Scan for the cell matching the given text and deliver its [X, Y] coordinate at center. 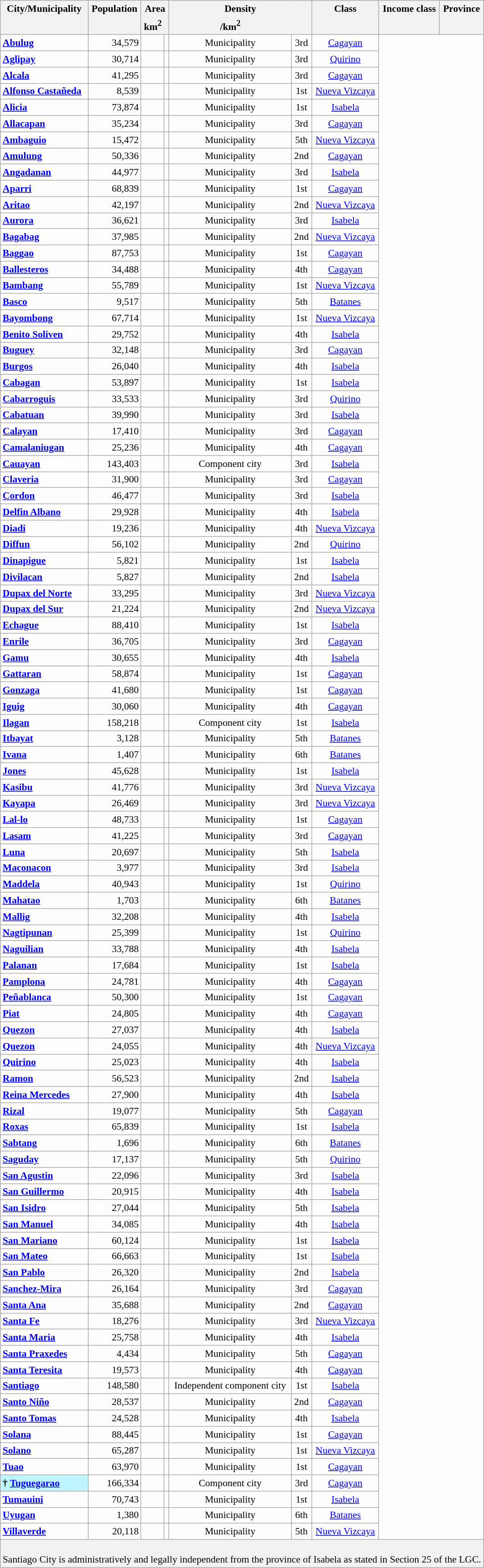
8,539 [115, 91]
Area [155, 8]
Gattaran [45, 674]
Alcala [45, 75]
San Pablo [45, 1273]
Buguey [45, 350]
18,276 [115, 1321]
35,234 [115, 124]
73,874 [115, 108]
87,753 [115, 253]
San Manuel [45, 1224]
Kayapa [45, 804]
34,579 [115, 43]
48,733 [115, 820]
143,403 [115, 464]
San Mariano [45, 1241]
41,225 [115, 836]
26,320 [115, 1273]
46,477 [115, 496]
24,781 [115, 982]
San Guillermo [45, 1192]
3,977 [115, 868]
Angadanan [45, 173]
36,705 [115, 642]
50,336 [115, 156]
166,334 [115, 1483]
Cordon [45, 496]
3,128 [115, 739]
24,528 [115, 1419]
Roxas [45, 1127]
15,472 [115, 140]
Density [240, 8]
Reina Mercedes [45, 1095]
Itbayat [45, 739]
1,407 [115, 755]
88,445 [115, 1434]
37,985 [115, 237]
Population [115, 8]
Aparri [45, 189]
60,124 [115, 1241]
39,990 [115, 415]
58,874 [115, 674]
24,805 [115, 1014]
San Agustin [45, 1176]
67,714 [115, 318]
Mahatao [45, 901]
56,102 [115, 545]
Echague [45, 625]
Maddela [45, 884]
City/Municipality [45, 8]
45,628 [115, 771]
Sanchez-Mira [45, 1289]
19,236 [115, 528]
Alfonso Castañeda [45, 91]
30,060 [115, 706]
30,714 [115, 59]
Santa Praxedes [45, 1354]
Claveria [45, 480]
88,410 [115, 625]
Divilacan [45, 577]
20,118 [115, 1532]
Aurora [45, 221]
Ballesteros [45, 269]
44,977 [115, 173]
/km2 [230, 25]
9,517 [115, 302]
25,399 [115, 933]
Amulung [45, 156]
Naguilian [45, 949]
Aglipay [45, 59]
Sabtang [45, 1143]
Camalaniugan [45, 447]
33,788 [115, 949]
Alicia [45, 108]
25,023 [115, 1062]
17,137 [115, 1160]
40,943 [115, 884]
Tuao [45, 1467]
21,224 [115, 609]
66,663 [115, 1256]
Santo Niño [45, 1402]
Iguig [45, 706]
70,743 [115, 1499]
25,758 [115, 1338]
Santiago [45, 1386]
Lasam [45, 836]
19,573 [115, 1370]
Mallig [45, 917]
Class [345, 8]
Abulug [45, 43]
Santiago City is administratively and legally independent from the province of Isabela as stated in Section 25 of the LGC. [242, 1553]
158,218 [115, 723]
56,523 [115, 1079]
148,580 [115, 1386]
29,928 [115, 512]
Ivana [45, 755]
Independent component city [230, 1386]
32,148 [115, 350]
Benito Soliven [45, 334]
26,040 [115, 367]
4,434 [115, 1354]
Gonzaga [45, 690]
35,688 [115, 1305]
41,295 [115, 75]
27,037 [115, 1030]
24,055 [115, 1046]
Uyugan [45, 1515]
Santa Teresita [45, 1370]
33,295 [115, 593]
Ilagan [45, 723]
Cauayan [45, 464]
Nagtipunan [45, 933]
53,897 [115, 383]
Solana [45, 1434]
Allacapan [45, 124]
Santa Maria [45, 1338]
28,537 [115, 1402]
20,915 [115, 1192]
5,827 [115, 577]
27,900 [115, 1095]
Province [461, 8]
Bayombong [45, 318]
50,300 [115, 997]
Delfin Albano [45, 512]
17,410 [115, 432]
Gamu [45, 658]
Saguday [45, 1160]
63,970 [115, 1467]
25,236 [115, 447]
5,821 [115, 561]
Santa Fe [45, 1321]
Bagabag [45, 237]
36,621 [115, 221]
31,900 [115, 480]
San Isidro [45, 1208]
42,197 [115, 205]
65,839 [115, 1127]
Solano [45, 1451]
Dupax del Sur [45, 609]
Piat [45, 1014]
65,287 [115, 1451]
Ramon [45, 1079]
34,488 [115, 269]
27,044 [115, 1208]
17,684 [115, 965]
68,839 [115, 189]
Rizal [45, 1111]
Jones [45, 771]
22,096 [115, 1176]
Peñablanca [45, 997]
Villaverde [45, 1532]
Pamplona [45, 982]
41,776 [115, 787]
1,380 [115, 1515]
26,469 [115, 804]
Enrile [45, 642]
Cabatuan [45, 415]
19,077 [115, 1111]
Cabagan [45, 383]
26,164 [115, 1289]
Luna [45, 852]
San Mateo [45, 1256]
Burgos [45, 367]
Aritao [45, 205]
34,085 [115, 1224]
Dupax del Norte [45, 593]
† Tuguegarao [45, 1483]
Tumauini [45, 1499]
55,789 [115, 286]
1,703 [115, 901]
41,680 [115, 690]
Diadi [45, 528]
30,655 [115, 658]
Baggao [45, 253]
Lal-lo [45, 820]
Dinapigue [45, 561]
Kasibu [45, 787]
Bambang [45, 286]
Income class [409, 8]
1,696 [115, 1143]
32,208 [115, 917]
29,752 [115, 334]
Santa Ana [45, 1305]
Calayan [45, 432]
km2 [153, 25]
Diffun [45, 545]
33,533 [115, 399]
Maconacon [45, 868]
Cabarroguis [45, 399]
Basco [45, 302]
Santo Tomas [45, 1419]
Palanan [45, 965]
Ambaguio [45, 140]
20,697 [115, 852]
